From the cell containing the given text, extract its center point as (X, Y) coordinate. 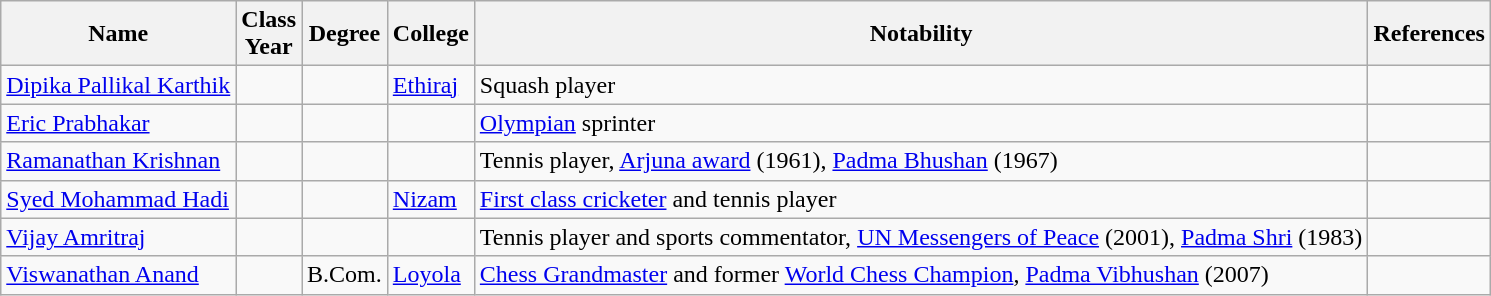
Squash player (921, 85)
Syed Mohammad Hadi (118, 199)
Olympian sprinter (921, 123)
Ethiraj (430, 85)
Nizam (430, 199)
Dipika Pallikal Karthik (118, 85)
ClassYear (269, 34)
Loyola (430, 275)
Degree (345, 34)
Eric Prabhakar (118, 123)
First class cricketer and tennis player (921, 199)
References (1430, 34)
Notability (921, 34)
College (430, 34)
Tennis player, Arjuna award (1961), Padma Bhushan (1967) (921, 161)
B.Com. (345, 275)
Chess Grandmaster and former World Chess Champion, Padma Vibhushan (2007) (921, 275)
Vijay Amritraj (118, 237)
Name (118, 34)
Viswanathan Anand (118, 275)
Tennis player and sports commentator, UN Messengers of Peace (2001), Padma Shri (1983) (921, 237)
Ramanathan Krishnan (118, 161)
